Return the [x, y] coordinate for the center point of the cell that contains the specified text.  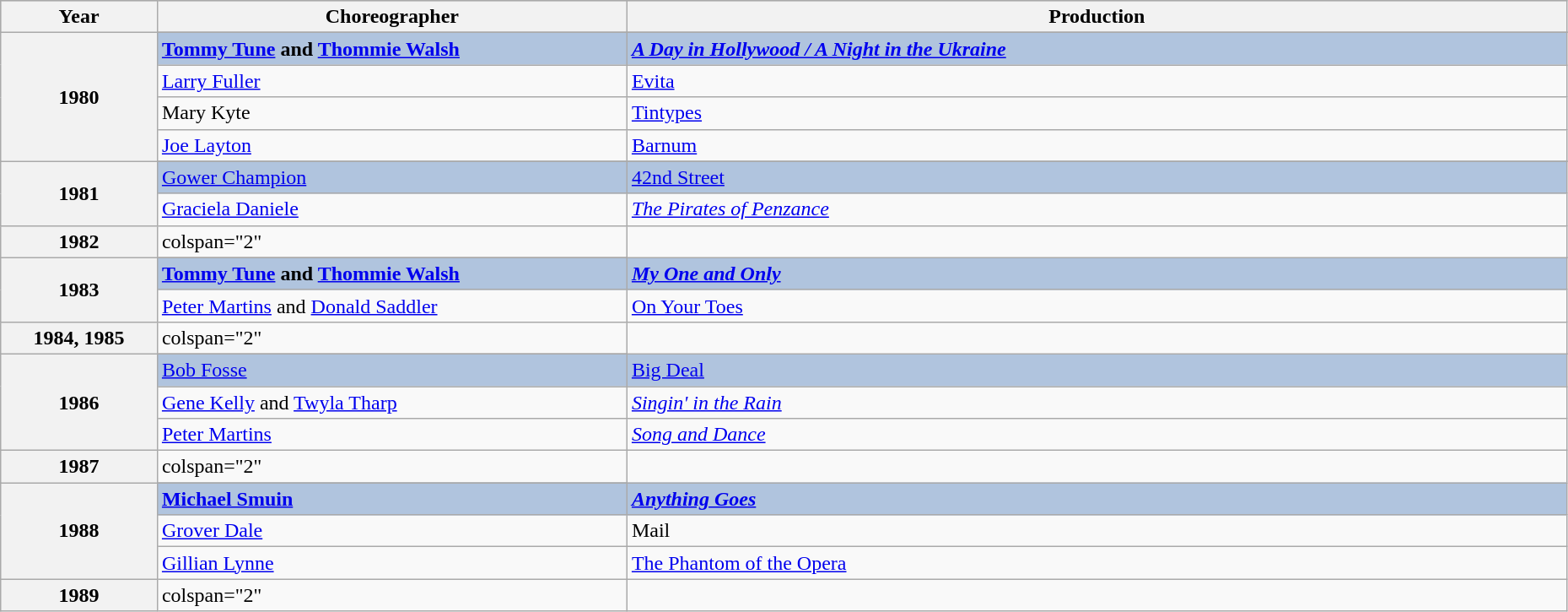
1984, 1985 [79, 338]
The Pirates of Penzance [1097, 209]
Grover Dale [391, 531]
1983 [79, 290]
1989 [79, 595]
1981 [79, 193]
Michael Smuin [391, 499]
The Phantom of the Opera [1097, 563]
Joe Layton [391, 145]
Larry Fuller [391, 81]
Big Deal [1097, 370]
Peter Martins and Donald Saddler [391, 306]
Gillian Lynne [391, 563]
Choreographer [391, 17]
Anything Goes [1097, 499]
Evita [1097, 81]
1986 [79, 402]
1980 [79, 97]
Singin' in the Rain [1097, 403]
Gower Champion [391, 177]
1987 [79, 467]
A Day in Hollywood / A Night in the Ukraine [1097, 49]
Gene Kelly and Twyla Tharp [391, 403]
Production [1097, 17]
1982 [79, 241]
Peter Martins [391, 435]
Graciela Daniele [391, 209]
Tintypes [1097, 113]
42nd Street [1097, 177]
Barnum [1097, 145]
Year [79, 17]
1988 [79, 531]
On Your Toes [1097, 306]
Mail [1097, 531]
My One and Only [1097, 274]
Song and Dance [1097, 435]
Mary Kyte [391, 113]
Bob Fosse [391, 370]
